Pinpoint the cell where the given text exists, returning its (X, Y) midpoint coordinate. 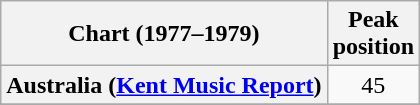
Chart (1977–1979) (164, 34)
Australia (Kent Music Report) (164, 85)
Peakposition (373, 34)
45 (373, 85)
